Detect which cell encompasses the target text, then output its [x, y] center coordinate. 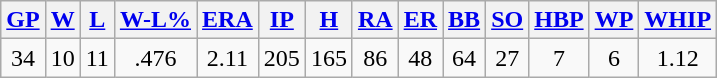
11 [97, 58]
34 [23, 58]
RA [375, 20]
W [62, 20]
205 [282, 58]
ERA [228, 20]
GP [23, 20]
6 [614, 58]
1.12 [678, 58]
7 [559, 58]
48 [420, 58]
L [97, 20]
SO [508, 20]
HBP [559, 20]
H [328, 20]
27 [508, 58]
W-L% [155, 20]
WP [614, 20]
86 [375, 58]
64 [464, 58]
ER [420, 20]
2.11 [228, 58]
WHIP [678, 20]
10 [62, 58]
165 [328, 58]
IP [282, 20]
.476 [155, 58]
BB [464, 20]
